From the cell containing the given text, extract its center point as [x, y] coordinate. 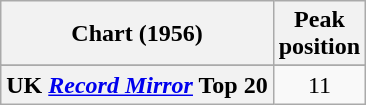
Chart (1956) [137, 34]
UK Record Mirror Top 20 [137, 85]
11 [319, 85]
Peakposition [319, 34]
